Output the [X, Y] coordinate of the center of the cell containing the given text.  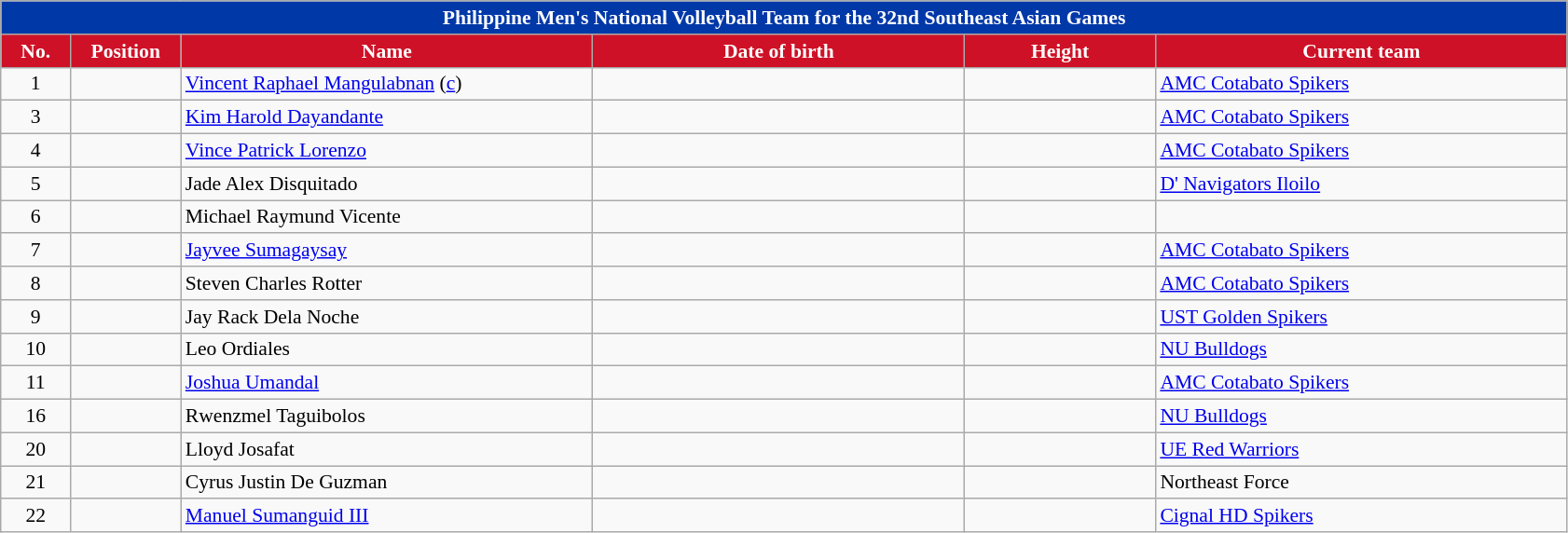
UE Red Warriors [1361, 449]
Name [387, 51]
Steven Charles Rotter [387, 283]
8 [35, 283]
Kim Harold Dayandante [387, 117]
Manuel Sumanguid III [387, 516]
Vincent Raphael Mangulabnan (c) [387, 84]
Date of birth [779, 51]
Joshua Umandal [387, 383]
Height [1061, 51]
9 [35, 317]
Cyrus Justin De Guzman [387, 483]
5 [35, 184]
22 [35, 516]
Leo Ordiales [387, 349]
Jade Alex Disquitado [387, 184]
Michael Raymund Vicente [387, 217]
7 [35, 251]
Philippine Men's National Volleyball Team for the 32nd Southeast Asian Games [785, 18]
20 [35, 449]
4 [35, 151]
UST Golden Spikers [1361, 317]
21 [35, 483]
No. [35, 51]
16 [35, 417]
D' Navigators Iloilo [1361, 184]
Rwenzmel Taguibolos [387, 417]
6 [35, 217]
Cignal HD Spikers [1361, 516]
Current team [1361, 51]
Jay Rack Dela Noche [387, 317]
1 [35, 84]
11 [35, 383]
Jayvee Sumagaysay [387, 251]
10 [35, 349]
Lloyd Josafat [387, 449]
Vince Patrick Lorenzo [387, 151]
Northeast Force [1361, 483]
Position [126, 51]
3 [35, 117]
